Provide the (x, y) coordinate of the cell's center where the given text is located.  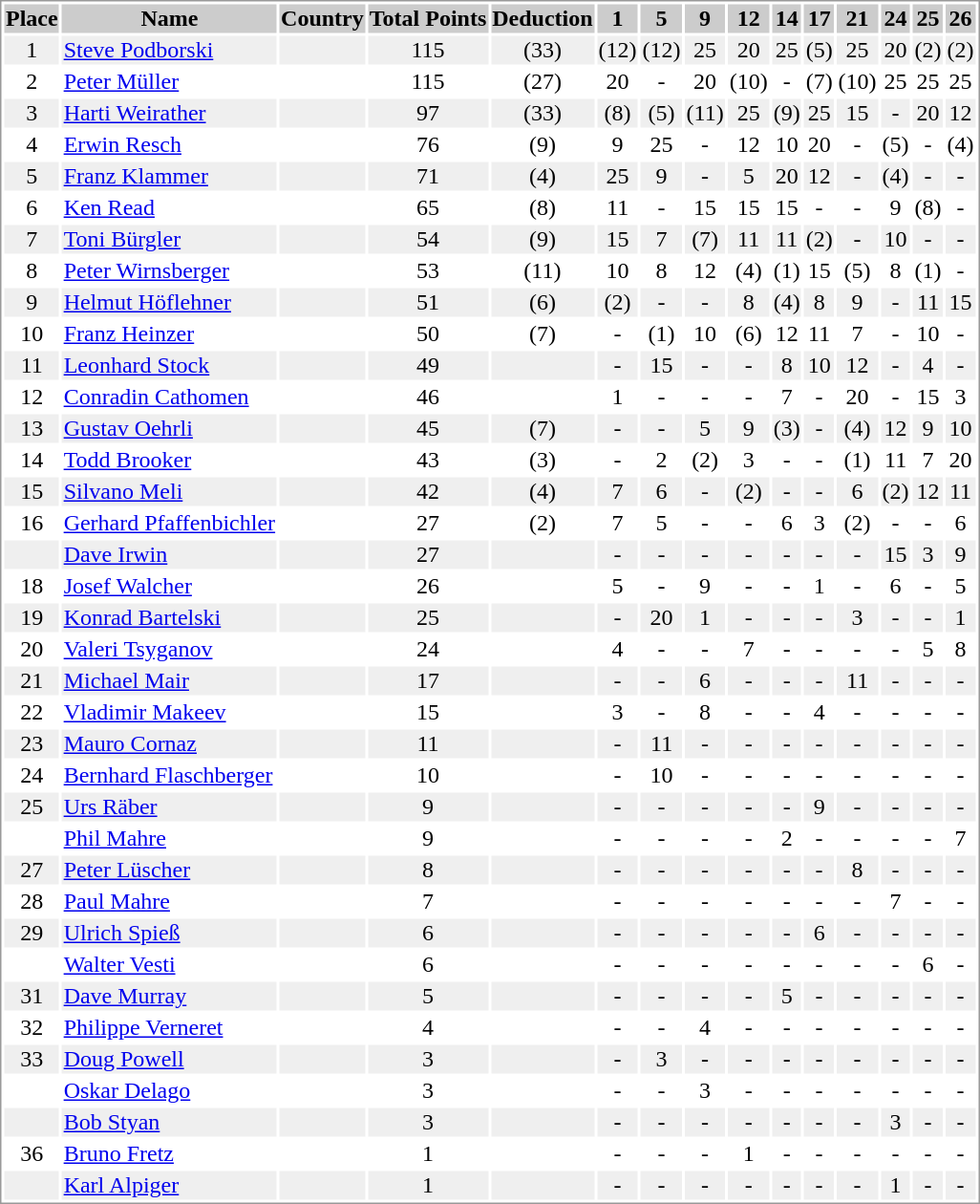
Total Points (428, 18)
Philippe Verneret (169, 1027)
Conradin Cathomen (169, 397)
31 (32, 997)
Valeri Tsyganov (169, 649)
97 (428, 114)
Place (32, 18)
36 (32, 1153)
32 (32, 1027)
54 (428, 240)
Franz Klammer (169, 177)
Leonhard Stock (169, 366)
42 (428, 492)
Ulrich Spieß (169, 934)
Ken Read (169, 207)
Doug Powell (169, 1060)
Mauro Cornaz (169, 744)
Steve Podborski (169, 51)
Silvano Meli (169, 492)
Toni Bürgler (169, 240)
51 (428, 303)
71 (428, 177)
23 (32, 744)
Gustav Oehrli (169, 429)
Paul Mahre (169, 901)
Franz Heinzer (169, 333)
Peter Lüscher (169, 871)
Vladimir Makeev (169, 712)
49 (428, 366)
(27) (543, 81)
Bob Styan (169, 1123)
65 (428, 207)
13 (32, 429)
33 (32, 1060)
Walter Vesti (169, 964)
Erwin Resch (169, 144)
28 (32, 901)
Karl Alpiger (169, 1186)
Peter Müller (169, 81)
Gerhard Pfaffenbichler (169, 523)
Name (169, 18)
18 (32, 586)
46 (428, 397)
22 (32, 712)
Bernhard Flaschberger (169, 775)
Michael Mair (169, 681)
45 (428, 429)
29 (32, 934)
Konrad Bartelski (169, 618)
Helmut Höflehner (169, 303)
Todd Brooker (169, 460)
43 (428, 460)
19 (32, 618)
Harti Weirather (169, 114)
Dave Irwin (169, 555)
Phil Mahre (169, 838)
Urs Räber (169, 807)
50 (428, 333)
Dave Murray (169, 997)
Bruno Fretz (169, 1153)
Josef Walcher (169, 586)
53 (428, 270)
16 (32, 523)
Oskar Delago (169, 1090)
Deduction (543, 18)
Peter Wirnsberger (169, 270)
76 (428, 144)
Country (323, 18)
